Extract the [X, Y] coordinate from the center of the cell holding the provided text.  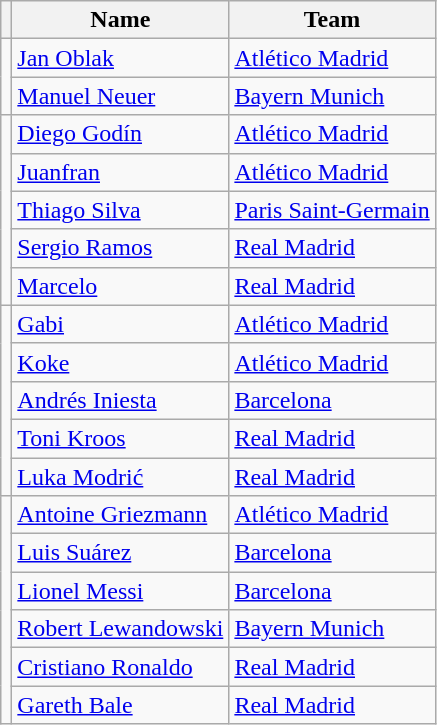
Toni Kroos [120, 438]
Name [120, 20]
Marcelo [120, 286]
Juanfran [120, 172]
Luis Suárez [120, 553]
Jan Oblak [120, 58]
Paris Saint-Germain [332, 210]
Andrés Iniesta [120, 400]
Luka Modrić [120, 477]
Gareth Bale [120, 705]
Gabi [120, 324]
Diego Godín [120, 134]
Team [332, 20]
Koke [120, 362]
Lionel Messi [120, 591]
Sergio Ramos [120, 248]
Thiago Silva [120, 210]
Antoine Griezmann [120, 515]
Manuel Neuer [120, 96]
Robert Lewandowski [120, 629]
Cristiano Ronaldo [120, 667]
